Return [x, y] of the center of cell containing provided text 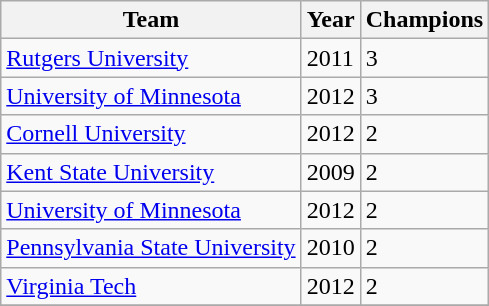
Pennsylvania State University [151, 248]
2010 [330, 248]
2009 [330, 172]
Kent State University [151, 172]
Champions [424, 20]
Year [330, 20]
Team [151, 20]
2011 [330, 58]
Virginia Tech [151, 286]
Cornell University [151, 134]
Rutgers University [151, 58]
